For the text-containing cell, return its midpoint in [X, Y] coordinate format. 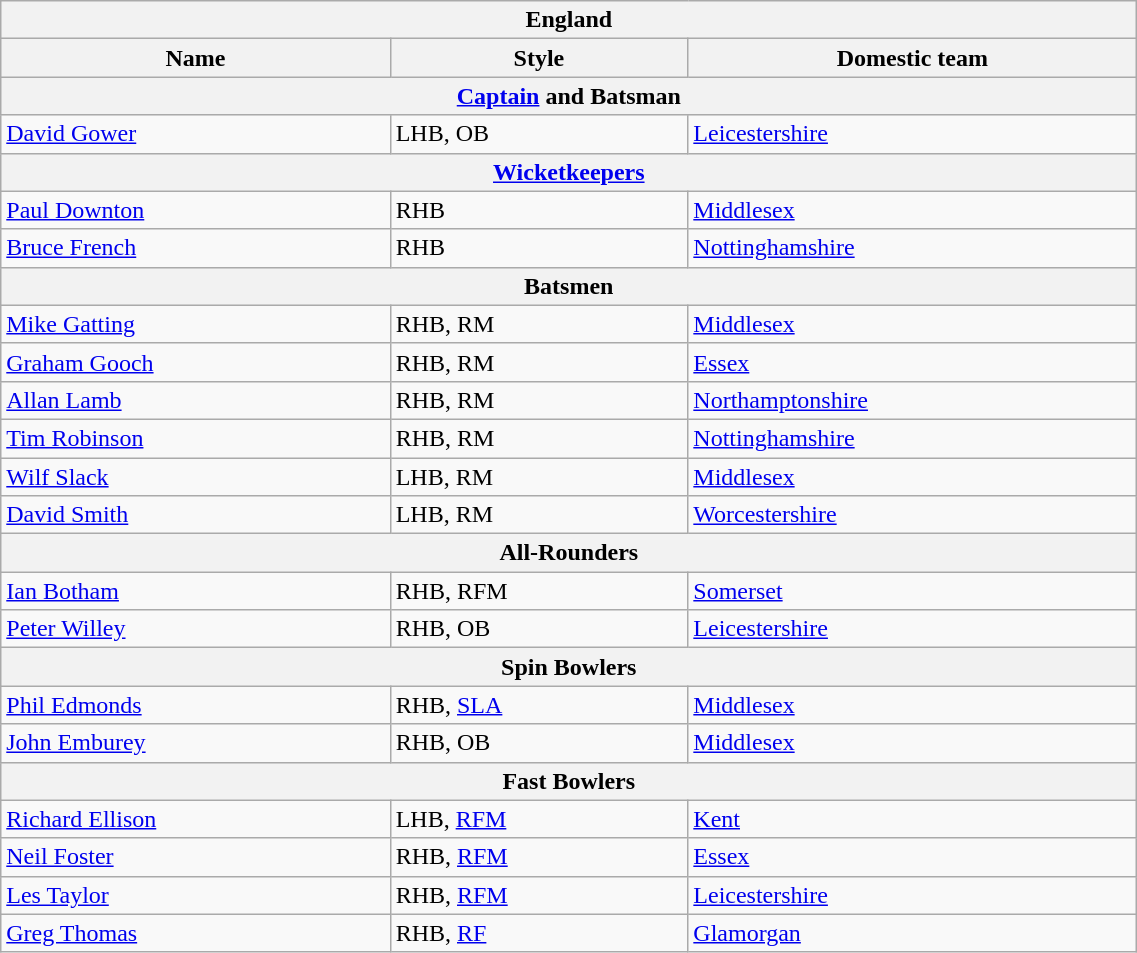
LHB, OB [539, 134]
Ian Botham [196, 591]
David Gower [196, 134]
Les Taylor [196, 895]
RHB, SLA [539, 705]
Richard Ellison [196, 819]
John Emburey [196, 743]
All-Rounders [569, 553]
Wilf Slack [196, 477]
Mike Gatting [196, 324]
Phil Edmonds [196, 705]
David Smith [196, 515]
England [569, 20]
LHB, RFM [539, 819]
Bruce French [196, 248]
Neil Foster [196, 857]
Somerset [912, 591]
Captain and Batsman [569, 96]
Tim Robinson [196, 438]
Worcestershire [912, 515]
RHB, RF [539, 933]
Batsmen [569, 286]
Kent [912, 819]
Peter Willey [196, 629]
Graham Gooch [196, 362]
Glamorgan [912, 933]
Paul Downton [196, 210]
Northamptonshire [912, 400]
Allan Lamb [196, 400]
Name [196, 58]
Greg Thomas [196, 933]
Spin Bowlers [569, 667]
Domestic team [912, 58]
Style [539, 58]
Fast Bowlers [569, 781]
Wicketkeepers [569, 172]
